For the text-containing cell, return its midpoint in [x, y] coordinate format. 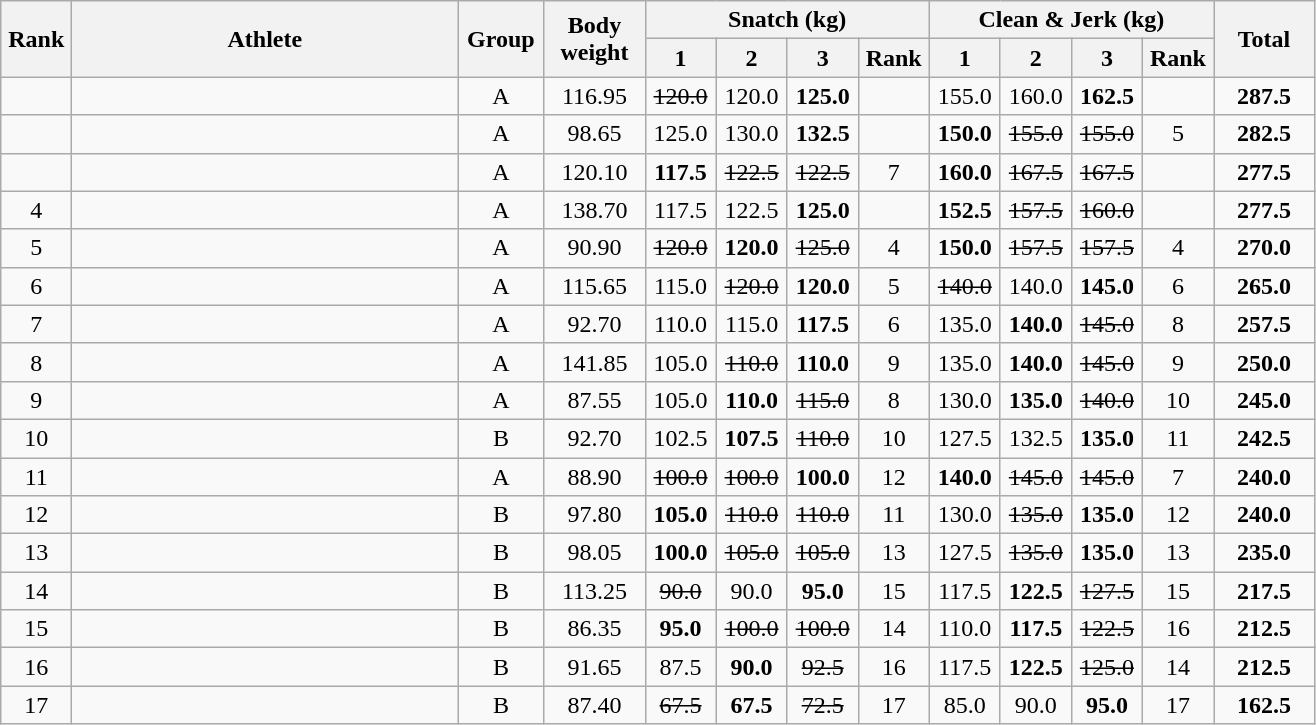
217.5 [1264, 591]
88.90 [594, 477]
97.80 [594, 515]
Total [1264, 39]
257.5 [1264, 324]
235.0 [1264, 553]
Clean & Jerk (kg) [1071, 20]
87.5 [680, 667]
87.55 [594, 400]
91.65 [594, 667]
98.05 [594, 553]
90.90 [594, 248]
282.5 [1264, 134]
Body weight [594, 39]
107.5 [752, 438]
Group [501, 39]
72.5 [822, 705]
141.85 [594, 362]
120.10 [594, 172]
87.40 [594, 705]
245.0 [1264, 400]
86.35 [594, 629]
270.0 [1264, 248]
152.5 [964, 210]
113.25 [594, 591]
250.0 [1264, 362]
115.65 [594, 286]
92.5 [822, 667]
265.0 [1264, 286]
85.0 [964, 705]
102.5 [680, 438]
Snatch (kg) [787, 20]
287.5 [1264, 96]
242.5 [1264, 438]
138.70 [594, 210]
Athlete [265, 39]
116.95 [594, 96]
98.65 [594, 134]
